Determine the (X, Y) coordinate at the center of the cell enclosing the given text.  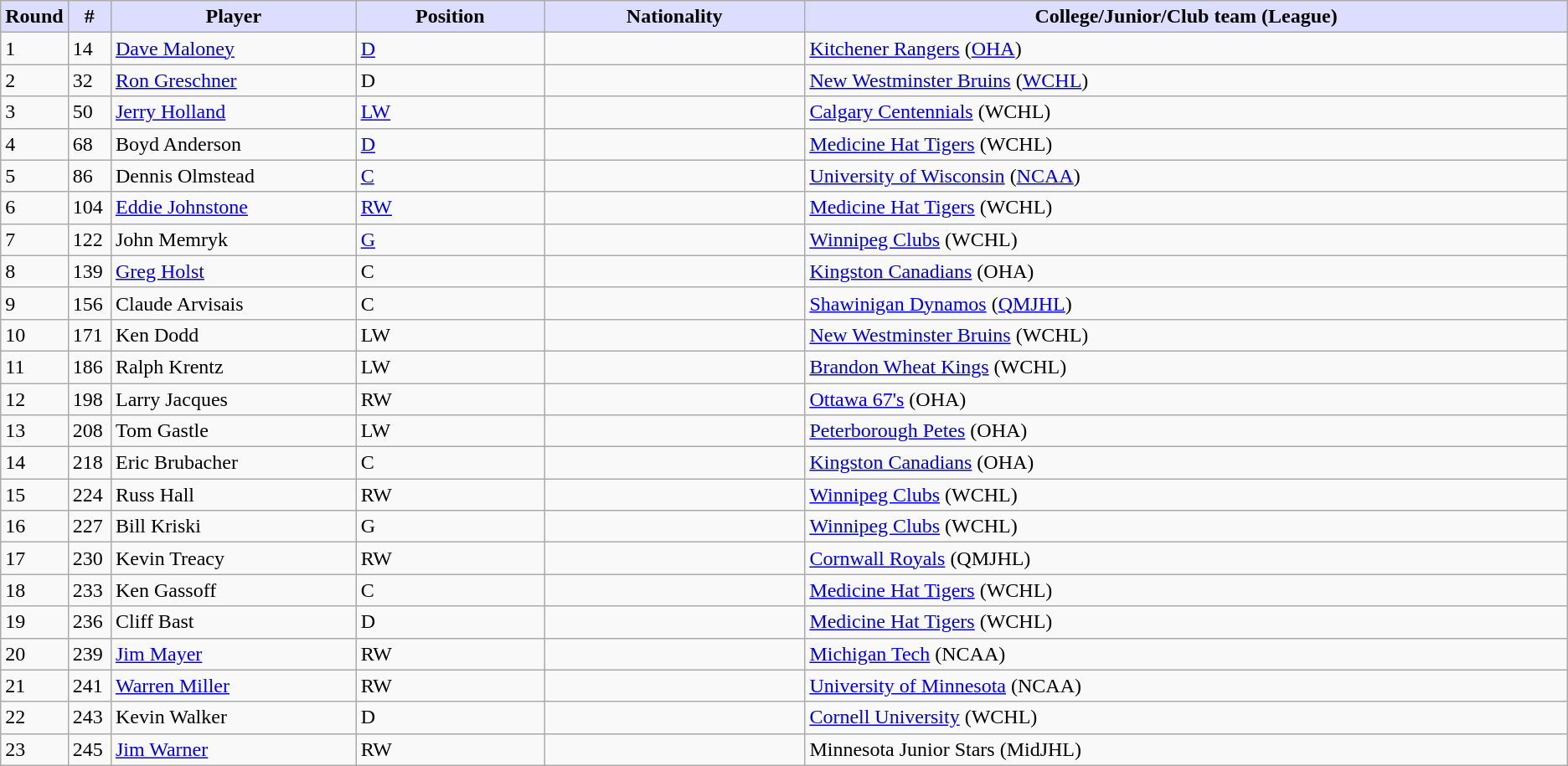
13 (34, 431)
Dave Maloney (233, 49)
19 (34, 622)
2 (34, 80)
Calgary Centennials (WCHL) (1186, 112)
University of Minnesota (NCAA) (1186, 686)
Cornwall Royals (QMJHL) (1186, 558)
Jim Mayer (233, 654)
239 (89, 654)
Claude Arvisais (233, 303)
17 (34, 558)
245 (89, 749)
20 (34, 654)
Shawinigan Dynamos (QMJHL) (1186, 303)
230 (89, 558)
Jim Warner (233, 749)
122 (89, 239)
186 (89, 367)
Ken Dodd (233, 335)
227 (89, 527)
Cornell University (WCHL) (1186, 717)
# (89, 17)
University of Wisconsin (NCAA) (1186, 176)
4 (34, 144)
233 (89, 590)
Cliff Bast (233, 622)
Brandon Wheat Kings (WCHL) (1186, 367)
10 (34, 335)
Larry Jacques (233, 399)
Ken Gassoff (233, 590)
Russ Hall (233, 495)
241 (89, 686)
Greg Holst (233, 271)
Kevin Walker (233, 717)
23 (34, 749)
Kitchener Rangers (OHA) (1186, 49)
9 (34, 303)
224 (89, 495)
Dennis Olmstead (233, 176)
Eric Brubacher (233, 463)
208 (89, 431)
156 (89, 303)
139 (89, 271)
104 (89, 208)
5 (34, 176)
7 (34, 239)
236 (89, 622)
Peterborough Petes (OHA) (1186, 431)
243 (89, 717)
Player (233, 17)
Jerry Holland (233, 112)
12 (34, 399)
John Memryk (233, 239)
1 (34, 49)
Ottawa 67's (OHA) (1186, 399)
Bill Kriski (233, 527)
218 (89, 463)
Boyd Anderson (233, 144)
68 (89, 144)
3 (34, 112)
171 (89, 335)
86 (89, 176)
Minnesota Junior Stars (MidJHL) (1186, 749)
50 (89, 112)
22 (34, 717)
198 (89, 399)
Position (450, 17)
6 (34, 208)
Ralph Krentz (233, 367)
Michigan Tech (NCAA) (1186, 654)
16 (34, 527)
11 (34, 367)
15 (34, 495)
32 (89, 80)
Kevin Treacy (233, 558)
College/Junior/Club team (League) (1186, 17)
21 (34, 686)
18 (34, 590)
Nationality (675, 17)
8 (34, 271)
Ron Greschner (233, 80)
Warren Miller (233, 686)
Tom Gastle (233, 431)
Eddie Johnstone (233, 208)
Round (34, 17)
